Pinpoint the cell where the given text exists, returning its [x, y] midpoint coordinate. 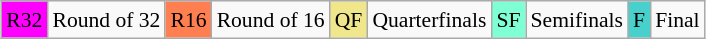
R16 [188, 20]
Round of 16 [271, 20]
QF [349, 20]
F [639, 20]
Round of 32 [106, 20]
R32 [24, 20]
Final [678, 20]
Quarterfinals [429, 20]
SF [508, 20]
Semifinals [577, 20]
